Output the (X, Y) coordinate of the center of the cell containing the given text.  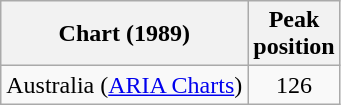
126 (294, 85)
Australia (ARIA Charts) (124, 85)
Chart (1989) (124, 34)
Peakposition (294, 34)
